Identify which cell holds the provided text, then report its [x, y] central coordinate. 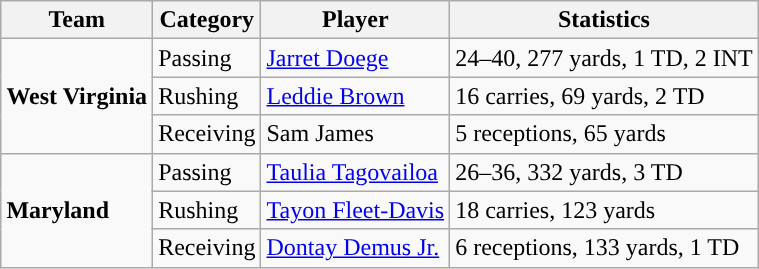
West Virginia [77, 96]
Leddie Brown [356, 96]
Player [356, 20]
6 receptions, 133 yards, 1 TD [604, 248]
18 carries, 123 yards [604, 210]
Tayon Fleet-Davis [356, 210]
26–36, 332 yards, 3 TD [604, 172]
Statistics [604, 20]
Taulia Tagovailoa [356, 172]
5 receptions, 65 yards [604, 134]
Team [77, 20]
Sam James [356, 134]
Maryland [77, 210]
Jarret Doege [356, 58]
Dontay Demus Jr. [356, 248]
Category [207, 20]
24–40, 277 yards, 1 TD, 2 INT [604, 58]
16 carries, 69 yards, 2 TD [604, 96]
